Search for the cell housing the specified text and yield its (x, y) center coordinate. 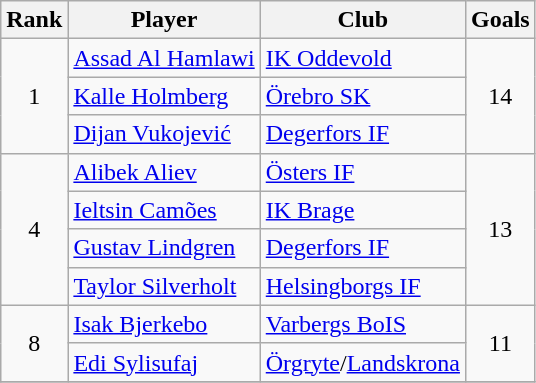
Taylor Silverholt (164, 286)
Player (164, 20)
Helsingborgs IF (362, 286)
Assad Al Hamlawi (164, 58)
IK Oddevold (362, 58)
Kalle Holmberg (164, 96)
8 (34, 343)
Rank (34, 20)
14 (500, 96)
Ieltsin Camões (164, 210)
13 (500, 229)
1 (34, 96)
IK Brage (362, 210)
Östers IF (362, 172)
Goals (500, 20)
Örebro SK (362, 96)
Edi Sylisufaj (164, 362)
Isak Bjerkebo (164, 324)
Dijan Vukojević (164, 134)
Alibek Aliev (164, 172)
Gustav Lindgren (164, 248)
Varbergs BoIS (362, 324)
11 (500, 343)
Örgryte/Landskrona (362, 362)
4 (34, 229)
Club (362, 20)
